Capture the cell that displays the provided text and extract its [x, y] central coordinate. 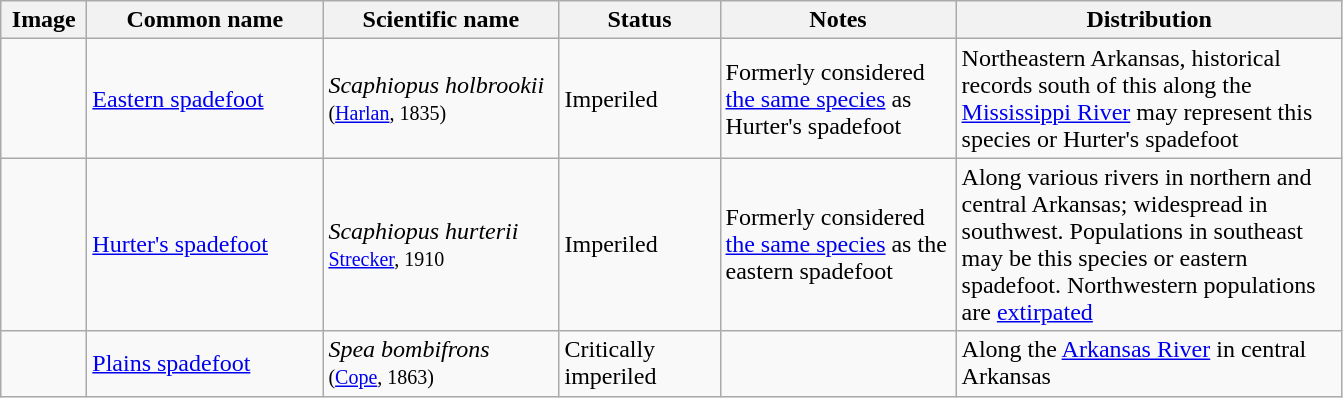
Distribution [1149, 20]
Spea bombifrons(Cope, 1863) [441, 364]
Scaphiopus holbrookii(Harlan, 1835) [441, 98]
Scientific name [441, 20]
Plains spadefoot [205, 364]
Eastern spadefoot [205, 98]
Scaphiopus hurteriiStrecker, 1910 [441, 244]
Formerly considered the same species as the eastern spadefoot [838, 244]
Notes [838, 20]
Along the Arkansas River in central Arkansas [1149, 364]
Image [44, 20]
Common name [205, 20]
Critically imperiled [640, 364]
Northeastern Arkansas, historical records south of this along the Mississippi River may represent this species or Hurter's spadefoot [1149, 98]
Status [640, 20]
Hurter's spadefoot [205, 244]
Formerly considered the same species as Hurter's spadefoot [838, 98]
